Detect which cell encompasses the target text, then output its (X, Y) center coordinate. 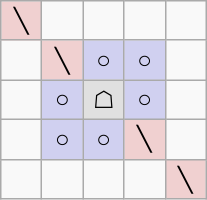
☖ (104, 100)
